Provide the [X, Y] coordinate of the cell's center where the given text is located.  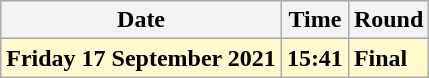
Date [142, 20]
Round [388, 20]
Final [388, 58]
15:41 [314, 58]
Time [314, 20]
Friday 17 September 2021 [142, 58]
